For the text-containing cell, return its midpoint in [X, Y] coordinate format. 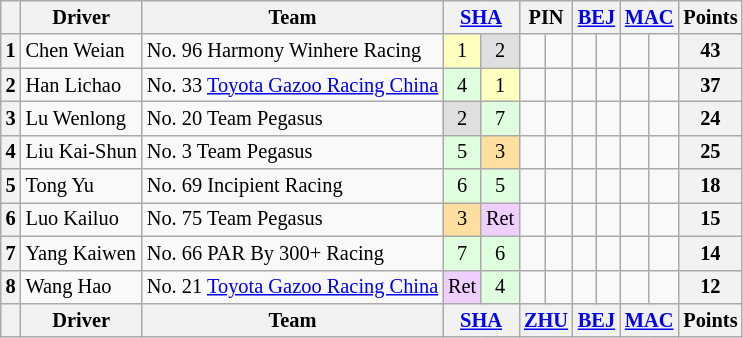
24 [710, 118]
Luo Kailuo [82, 219]
No. 21 Toyota Gazoo Racing China [292, 287]
Wang Hao [82, 287]
43 [710, 51]
25 [710, 152]
Yang Kaiwen [82, 253]
Han Lichao [82, 85]
ZHU [546, 320]
15 [710, 219]
No. 66 PAR By 300+ Racing [292, 253]
37 [710, 85]
No. 20 Team Pegasus [292, 118]
12 [710, 287]
PIN [546, 17]
8 [11, 287]
No. 33 Toyota Gazoo Racing China [292, 85]
Liu Kai-Shun [82, 152]
No. 3 Team Pegasus [292, 152]
Chen Weian [82, 51]
No. 69 Incipient Racing [292, 186]
Tong Yu [82, 186]
No. 96 Harmony Winhere Racing [292, 51]
No. 75 Team Pegasus [292, 219]
18 [710, 186]
Lu Wenlong [82, 118]
14 [710, 253]
